Determine the [x, y] coordinate at the center of the cell enclosing the given text.  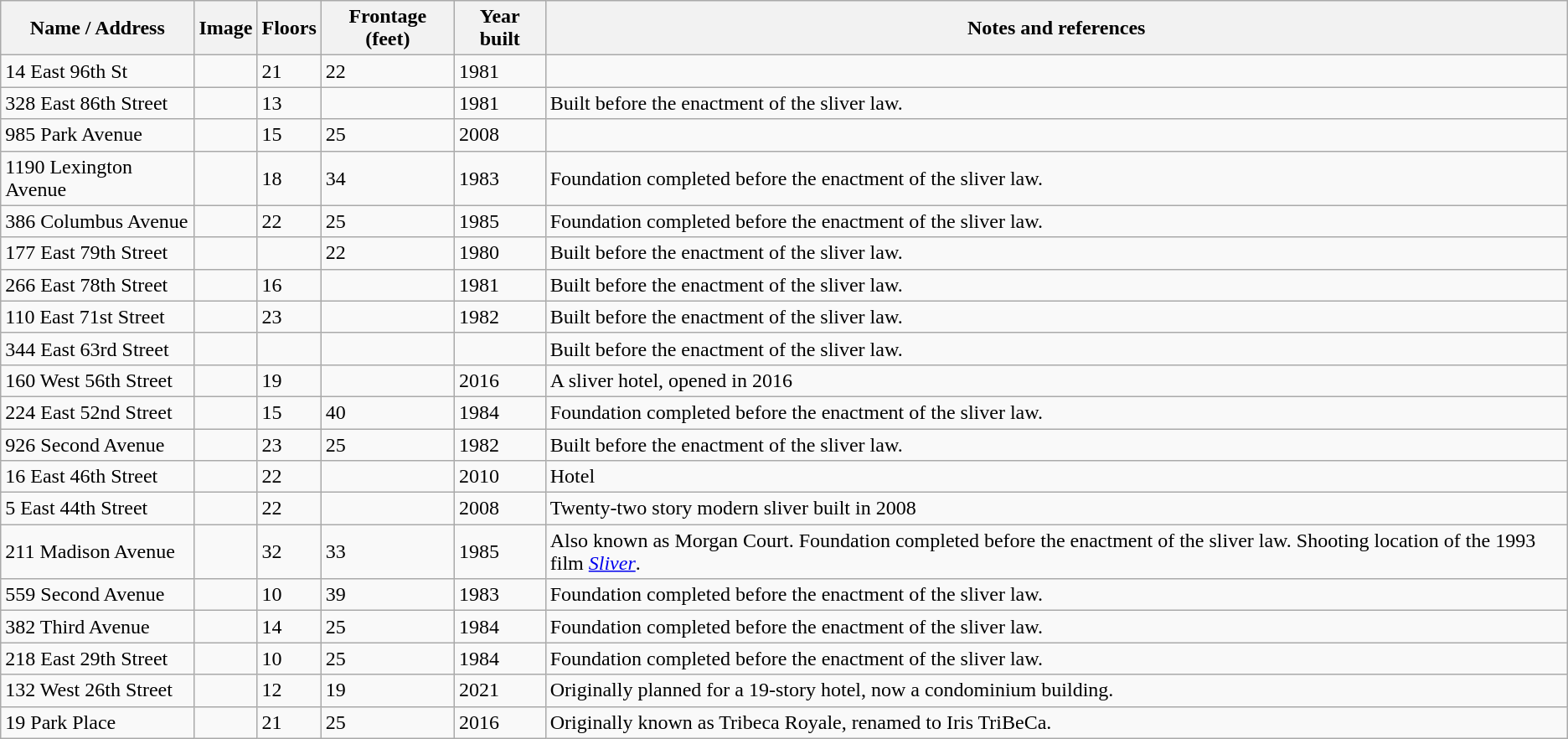
34 [387, 178]
132 West 26th Street [97, 690]
12 [289, 690]
16 [289, 285]
224 East 52nd Street [97, 412]
344 East 63rd Street [97, 349]
16 East 46th Street [97, 477]
Floors [289, 28]
Originally known as Tribeca Royale, renamed to Iris TriBeCa. [1056, 722]
5 East 44th Street [97, 509]
40 [387, 412]
Year built [499, 28]
39 [387, 595]
985 Park Avenue [97, 135]
328 East 86th Street [97, 103]
Image [226, 28]
13 [289, 103]
2010 [499, 477]
1190 Lexington Avenue [97, 178]
218 East 29th Street [97, 659]
382 Third Avenue [97, 627]
2021 [499, 690]
Name / Address [97, 28]
19 Park Place [97, 722]
266 East 78th Street [97, 285]
110 East 71st Street [97, 317]
211 Madison Avenue [97, 551]
32 [289, 551]
Hotel [1056, 477]
A sliver hotel, opened in 2016 [1056, 380]
18 [289, 178]
14 [289, 627]
33 [387, 551]
1980 [499, 253]
Notes and references [1056, 28]
177 East 79th Street [97, 253]
160 West 56th Street [97, 380]
Also known as Morgan Court. Foundation completed before the enactment of the sliver law. Shooting location of the 1993 film Sliver. [1056, 551]
Frontage (feet) [387, 28]
Twenty-two story modern sliver built in 2008 [1056, 509]
14 East 96th St [97, 71]
926 Second Avenue [97, 445]
386 Columbus Avenue [97, 221]
559 Second Avenue [97, 595]
Originally planned for a 19-story hotel, now a condominium building. [1056, 690]
